Locate the cell with the specified text and output its (X, Y) center coordinate. 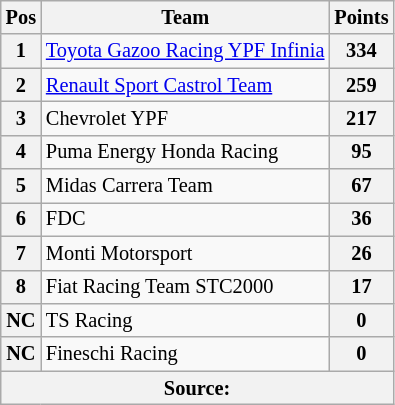
17 (361, 287)
Fiat Racing Team STC2000 (185, 287)
Source: (198, 388)
259 (361, 85)
Pos (21, 17)
8 (21, 287)
36 (361, 219)
2 (21, 85)
Toyota Gazoo Racing YPF Infinia (185, 51)
Fineschi Racing (185, 354)
67 (361, 186)
334 (361, 51)
6 (21, 219)
3 (21, 118)
95 (361, 152)
Points (361, 17)
Team (185, 17)
1 (21, 51)
Renault Sport Castrol Team (185, 85)
26 (361, 253)
Monti Motorsport (185, 253)
Chevrolet YPF (185, 118)
Midas Carrera Team (185, 186)
7 (21, 253)
217 (361, 118)
FDC (185, 219)
5 (21, 186)
TS Racing (185, 320)
4 (21, 152)
Puma Energy Honda Racing (185, 152)
